Provide the [x, y] coordinate of the cell's center where the given text is located.  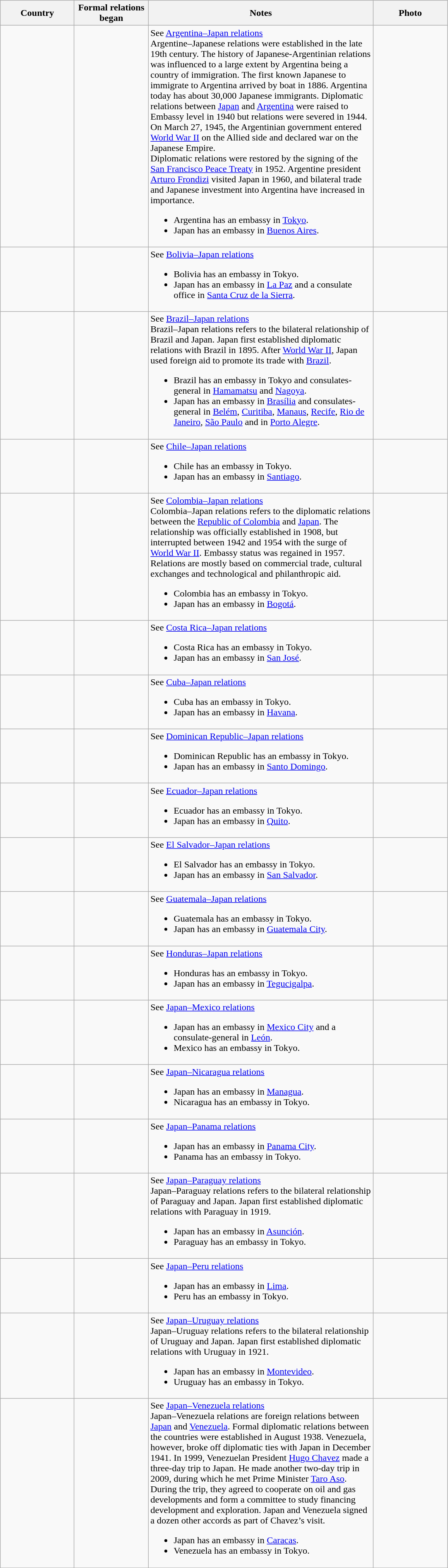
See Japan–Mexico relationsJapan has an embassy in Mexico City and a consulate-general in León.Mexico has an embassy in Tokyo. [261, 1033]
See El Salvador–Japan relationsEl Salvador has an embassy in Tokyo.Japan has an embassy in San Salvador. [261, 864]
See Ecuador–Japan relationsEcuador has an embassy in Tokyo.Japan has an embassy in Quito. [261, 810]
See Chile–Japan relationsChile has an embassy in Tokyo.Japan has an embassy in Santiago. [261, 466]
See Bolivia–Japan relationsBolivia has an embassy in Tokyo.Japan has an embassy in La Paz and a consulate office in Santa Cruz de la Sierra. [261, 279]
See Japan–Panama relationsJapan has an embassy in Panama City.Panama has an embassy in Tokyo. [261, 1146]
Country [37, 13]
See Japan–Peru relationsJapan has an embassy in Lima.Peru has an embassy in Tokyo. [261, 1286]
See Dominican Republic–Japan relationsDominican Republic has an embassy in Tokyo.Japan has an embassy in Santo Domingo. [261, 756]
See Honduras–Japan relationsHonduras has an embassy in Tokyo.Japan has an embassy in Tegucigalpa. [261, 973]
Photo [410, 13]
See Costa Rica–Japan relationsCosta Rica has an embassy in Tokyo.Japan has an embassy in San José. [261, 648]
Formal relations began [112, 13]
Notes [261, 13]
See Guatemala–Japan relationsGuatemala has an embassy in Tokyo.Japan has an embassy in Guatemala City. [261, 919]
See Japan–Nicaragua relationsJapan has an embassy in Managua.Nicaragua has an embassy in Tokyo. [261, 1092]
See Cuba–Japan relationsCuba has an embassy in Tokyo.Japan has an embassy in Havana. [261, 702]
